Find where the given text appears and provide that cell's center as (x, y) coordinate. 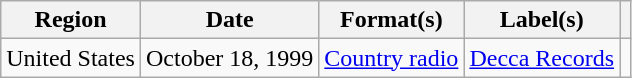
October 18, 1999 (229, 58)
Format(s) (392, 20)
United States (71, 58)
Date (229, 20)
Decca Records (542, 58)
Country radio (392, 58)
Region (71, 20)
Label(s) (542, 20)
